Locate the cell with the specified text and output its (x, y) center coordinate. 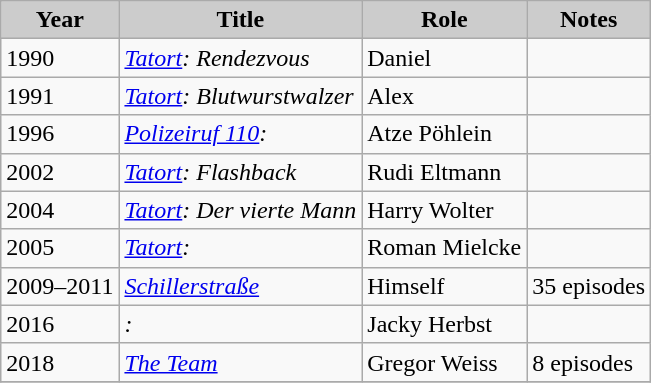
Tatort: Der vierte Mann (240, 210)
Himself (444, 286)
Year (60, 20)
Atze Pöhlein (444, 134)
1991 (60, 96)
Harry Wolter (444, 210)
2016 (60, 324)
Rudi Eltmann (444, 172)
Tatort: Flashback (240, 172)
2009–2011 (60, 286)
2004 (60, 210)
Jacky Herbst (444, 324)
Role (444, 20)
Roman Mielcke (444, 248)
Daniel (444, 58)
8 episodes (589, 362)
Schillerstraße (240, 286)
2002 (60, 172)
2005 (60, 248)
Alex (444, 96)
Tatort: Rendezvous (240, 58)
2018 (60, 362)
Gregor Weiss (444, 362)
35 episodes (589, 286)
Polizeiruf 110: (240, 134)
Tatort: Blutwurstwalzer (240, 96)
Notes (589, 20)
Tatort: (240, 248)
: (240, 324)
1996 (60, 134)
1990 (60, 58)
Title (240, 20)
The Team (240, 362)
